Scan for the cell matching the given text and deliver its [x, y] coordinate at center. 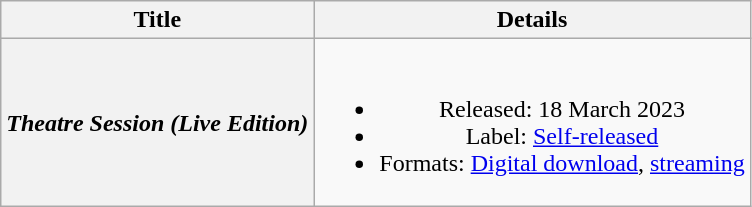
Details [532, 20]
Theatre Session (Live Edition) [158, 122]
Released: 18 March 2023Label: Self-releasedFormats: Digital download, streaming [532, 122]
Title [158, 20]
